From the cell containing the given text, extract its center point as [X, Y] coordinate. 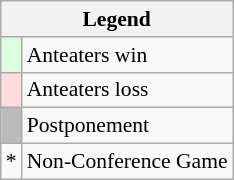
Postponement [128, 126]
Anteaters loss [128, 90]
Legend [117, 19]
Non-Conference Game [128, 162]
Anteaters win [128, 55]
* [12, 162]
